Locate the cell with the specified text and output its [x, y] center coordinate. 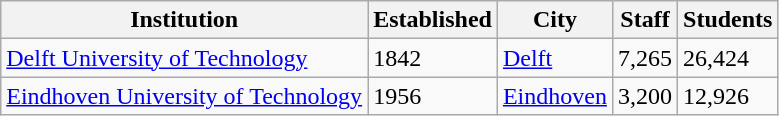
Established [433, 20]
Eindhoven [554, 96]
Delft University of Technology [184, 58]
Institution [184, 20]
7,265 [644, 58]
Eindhoven University of Technology [184, 96]
Students [728, 20]
Delft [554, 58]
3,200 [644, 96]
1842 [433, 58]
City [554, 20]
Staff [644, 20]
26,424 [728, 58]
1956 [433, 96]
12,926 [728, 96]
